Return (x, y) of the center of cell containing provided text 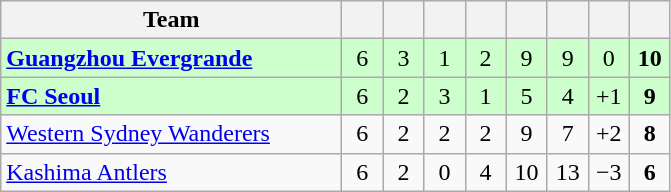
−3 (608, 172)
7 (568, 134)
5 (526, 96)
13 (568, 172)
8 (650, 134)
Guangzhou Evergrande (172, 58)
Kashima Antlers (172, 172)
Western Sydney Wanderers (172, 134)
+2 (608, 134)
FC Seoul (172, 96)
+1 (608, 96)
Team (172, 20)
